Output the (X, Y) coordinate of the center of the cell containing the given text.  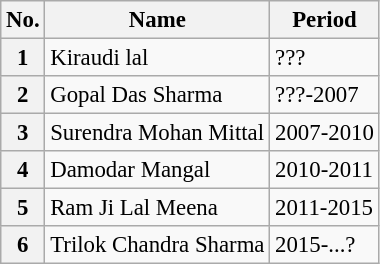
Gopal Das Sharma (158, 95)
4 (23, 170)
2011-2015 (324, 208)
Name (158, 20)
2 (23, 95)
Damodar Mangal (158, 170)
Trilok Chandra Sharma (158, 245)
Ram Ji Lal Meena (158, 208)
2015-...? (324, 245)
??? (324, 58)
No. (23, 20)
2010-2011 (324, 170)
6 (23, 245)
Kiraudi lal (158, 58)
???-2007 (324, 95)
2007-2010 (324, 133)
Surendra Mohan Mittal (158, 133)
5 (23, 208)
3 (23, 133)
Period (324, 20)
1 (23, 58)
